Provide the (X, Y) coordinate of the cell's center where the given text is located.  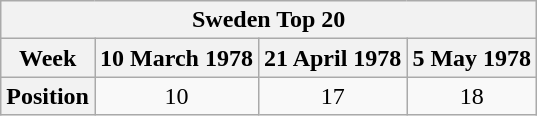
18 (472, 96)
Sweden Top 20 (269, 20)
10 March 1978 (176, 58)
5 May 1978 (472, 58)
Position (48, 96)
Week (48, 58)
10 (176, 96)
17 (332, 96)
21 April 1978 (332, 58)
